Search for the cell housing the specified text and yield its [x, y] center coordinate. 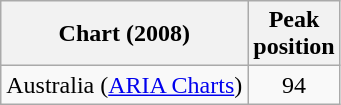
Australia (ARIA Charts) [124, 85]
94 [294, 85]
Peakposition [294, 34]
Chart (2008) [124, 34]
